Scan for the cell matching the given text and deliver its [X, Y] coordinate at center. 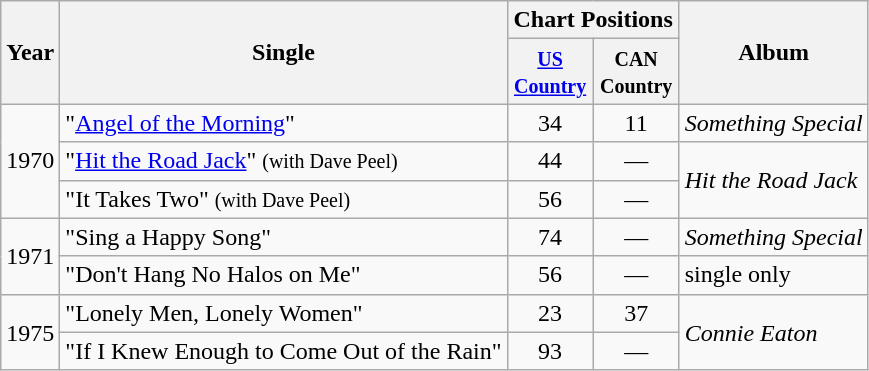
1971 [30, 256]
"Sing a Happy Song" [284, 237]
Connie Eaton [774, 332]
"Hit the Road Jack" (with Dave Peel) [284, 161]
"Angel of the Morning" [284, 123]
23 [550, 313]
"Don't Hang No Halos on Me" [284, 275]
"If I Knew Enough to Come Out of the Rain" [284, 351]
Album [774, 52]
"It Takes Two" (with Dave Peel) [284, 199]
US Country [550, 72]
11 [636, 123]
74 [550, 237]
Year [30, 52]
1975 [30, 332]
44 [550, 161]
Hit the Road Jack [774, 180]
Chart Positions [593, 20]
"Lonely Men, Lonely Women" [284, 313]
1970 [30, 161]
single only [774, 275]
CAN Country [636, 72]
34 [550, 123]
Single [284, 52]
93 [550, 351]
37 [636, 313]
